Capture the cell that displays the provided text and extract its [X, Y] central coordinate. 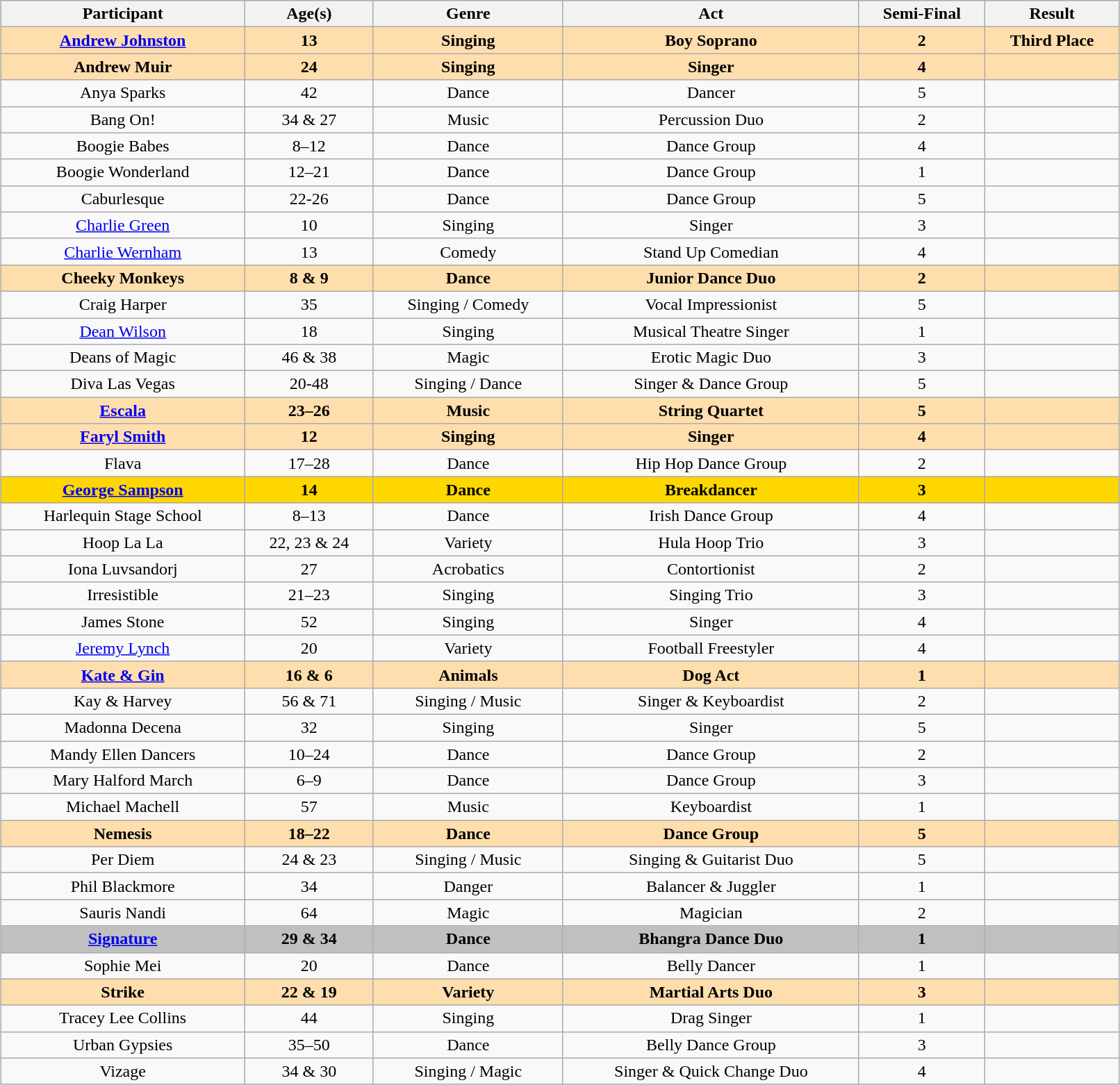
35 [308, 304]
Percussion Duo [711, 119]
Bang On! [122, 119]
22, 23 & 24 [308, 542]
23–26 [308, 411]
64 [308, 913]
Result [1052, 14]
Keyboardist [711, 807]
Singing / Magic [468, 1071]
Comedy [468, 251]
Iona Luvsandorj [122, 569]
8–13 [308, 516]
Drag Singer [711, 1018]
George Sampson [122, 490]
Mandy Ellen Dancers [122, 754]
Dog Act [711, 674]
Semi-Final [921, 14]
Kay & Harvey [122, 701]
Acrobatics [468, 569]
Flava [122, 463]
Mary Halford March [122, 781]
8–12 [308, 146]
21–23 [308, 595]
Irresistible [122, 595]
Boogie Babes [122, 146]
22 & 19 [308, 992]
Breakdancer [711, 490]
Cheeky Monkeys [122, 278]
Michael Machell [122, 807]
52 [308, 622]
Erotic Magic Duo [711, 358]
Boy Soprano [711, 40]
Irish Dance Group [711, 516]
Andrew Johnston [122, 40]
Faryl Smith [122, 437]
String Quartet [711, 411]
18 [308, 331]
Hoop La La [122, 542]
46 & 38 [308, 358]
Signature [122, 939]
Charlie Green [122, 225]
20-48 [308, 384]
44 [308, 1018]
24 [308, 67]
Boogie Wonderland [122, 172]
Singing Trio [711, 595]
10–24 [308, 754]
Phil Blackmore [122, 886]
16 & 6 [308, 674]
Tracey Lee Collins [122, 1018]
8 & 9 [308, 278]
Deans of Magic [122, 358]
29 & 34 [308, 939]
Jeremy Lynch [122, 648]
18–22 [308, 834]
Third Place [1052, 40]
22-26 [308, 199]
Sophie Mei [122, 966]
12 [308, 437]
Hip Hop Dance Group [711, 463]
Act [711, 14]
34 & 30 [308, 1071]
Magician [711, 913]
Sauris Nandi [122, 913]
Kate & Gin [122, 674]
Genre [468, 14]
Age(s) [308, 14]
Escala [122, 411]
Diva Las Vegas [122, 384]
Junior Dance Duo [711, 278]
6–9 [308, 781]
17–28 [308, 463]
10 [308, 225]
Belly Dancer [711, 966]
Football Freestyler [711, 648]
27 [308, 569]
Belly Dance Group [711, 1045]
Danger [468, 886]
Dean Wilson [122, 331]
57 [308, 807]
Singer & Quick Change Duo [711, 1071]
Andrew Muir [122, 67]
Madonna Decena [122, 727]
24 & 23 [308, 860]
Anya Sparks [122, 93]
Hula Hoop Trio [711, 542]
Singing & Guitarist Duo [711, 860]
34 & 27 [308, 119]
Balancer & Juggler [711, 886]
14 [308, 490]
Singer & Dance Group [711, 384]
Per Diem [122, 860]
Strike [122, 992]
34 [308, 886]
32 [308, 727]
Charlie Wernham [122, 251]
12–21 [308, 172]
Harlequin Stage School [122, 516]
Craig Harper [122, 304]
Caburlesque [122, 199]
42 [308, 93]
56 & 71 [308, 701]
Animals [468, 674]
Dancer [711, 93]
Singing / Dance [468, 384]
Nemesis [122, 834]
35–50 [308, 1045]
Singing / Comedy [468, 304]
Vocal Impressionist [711, 304]
Vizage [122, 1071]
James Stone [122, 622]
Urban Gypsies [122, 1045]
Musical Theatre Singer [711, 331]
Singer & Keyboardist [711, 701]
Participant [122, 14]
Stand Up Comedian [711, 251]
Contortionist [711, 569]
Bhangra Dance Duo [711, 939]
Martial Arts Duo [711, 992]
